Extract the (x, y) coordinate from the center of the cell holding the provided text.  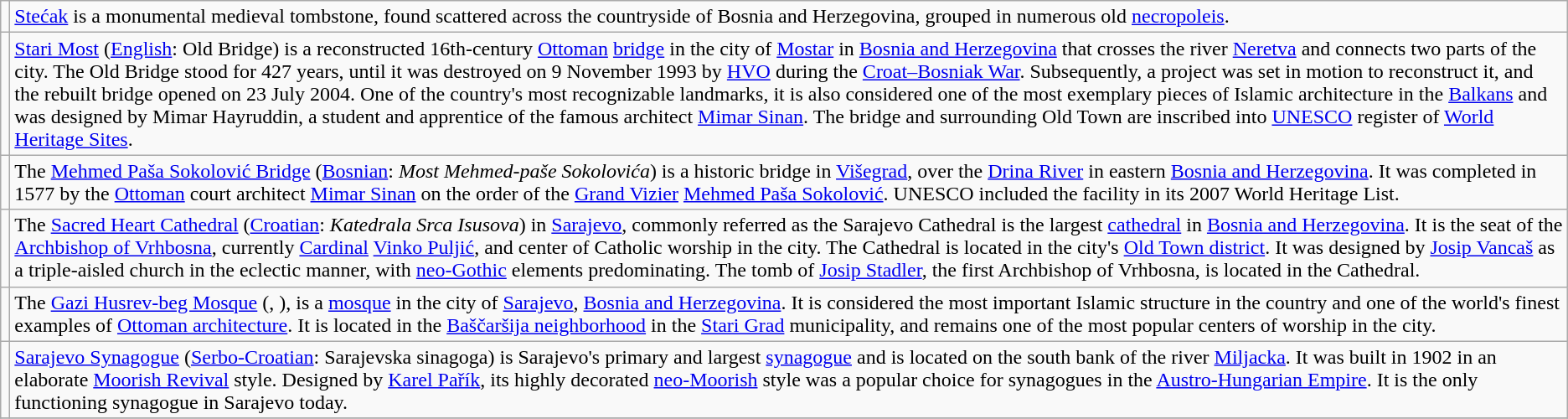
Stećak is a monumental medieval tombstone, found scattered across the countryside of Bosnia and Herzegovina, grouped in numerous old necropoleis. (789, 17)
